Extract the [x, y] coordinate from the center of the cell holding the provided text.  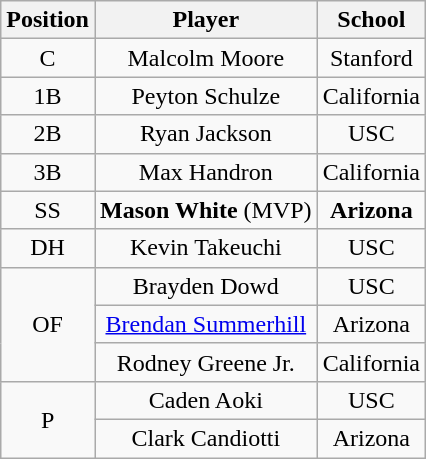
Kevin Takeuchi [206, 248]
P [48, 419]
Malcolm Moore [206, 58]
School [371, 20]
OF [48, 324]
Rodney Greene Jr. [206, 362]
C [48, 58]
3B [48, 172]
Peyton Schulze [206, 96]
Caden Aoki [206, 400]
Brendan Summerhill [206, 324]
DH [48, 248]
Brayden Dowd [206, 286]
Player [206, 20]
1B [48, 96]
Mason White (MVP) [206, 210]
Position [48, 20]
Ryan Jackson [206, 134]
Stanford [371, 58]
SS [48, 210]
2B [48, 134]
Max Handron [206, 172]
Clark Candiotti [206, 438]
